Return [X, Y] of the center of cell containing provided text 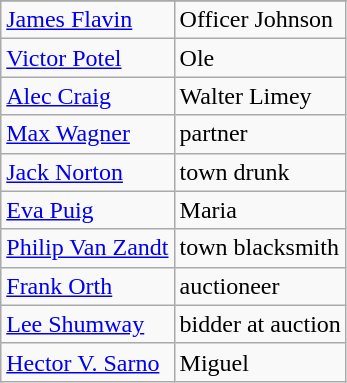
auctioneer [260, 286]
Max Wagner [88, 134]
Hector V. Sarno [88, 362]
Alec Craig [88, 96]
Ole [260, 58]
Lee Shumway [88, 324]
Walter Limey [260, 96]
Jack Norton [88, 172]
Officer Johnson [260, 20]
Miguel [260, 362]
James Flavin [88, 20]
Maria [260, 210]
Frank Orth [88, 286]
Victor Potel [88, 58]
bidder at auction [260, 324]
town blacksmith [260, 248]
Eva Puig [88, 210]
Philip Van Zandt [88, 248]
town drunk [260, 172]
partner [260, 134]
